Return [X, Y] of the center of cell containing provided text 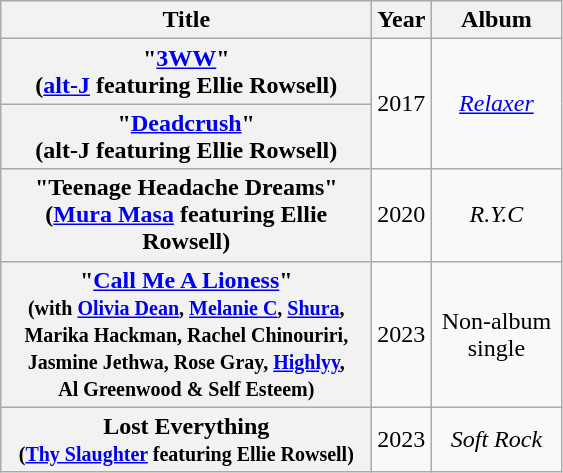
Title [186, 20]
Album [496, 20]
Lost Everything(Thy Slaughter featuring Ellie Rowsell) [186, 440]
"Teenage Headache Dreams"(Mura Masa featuring Ellie Rowsell) [186, 215]
"3WW"(alt-J featuring Ellie Rowsell) [186, 72]
Soft Rock [496, 440]
"Deadcrush"(alt-J featuring Ellie Rowsell) [186, 136]
Relaxer [496, 104]
Year [402, 20]
2020 [402, 215]
2017 [402, 104]
Non-album single [496, 334]
R.Y.C [496, 215]
